Detect which cell encompasses the target text, then output its (X, Y) center coordinate. 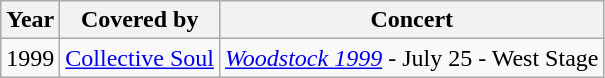
Collective Soul (140, 58)
Concert (412, 20)
Covered by (140, 20)
Year (30, 20)
1999 (30, 58)
Woodstock 1999 - July 25 - West Stage (412, 58)
